From the cell containing the given text, extract its center point as [x, y] coordinate. 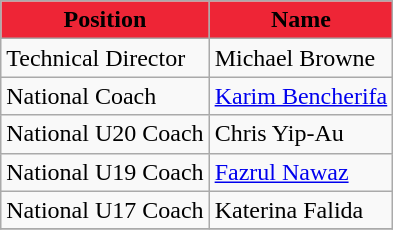
Michael Browne [301, 58]
Karim Bencherifa [301, 96]
National U20 Coach [105, 134]
Fazrul Nawaz [301, 172]
National Coach [105, 96]
Position [105, 20]
Chris Yip-Au [301, 134]
Katerina Falida [301, 210]
National U19 Coach [105, 172]
National U17 Coach [105, 210]
Technical Director [105, 58]
Name [301, 20]
